Locate the cell with the specified text and output its [X, Y] center coordinate. 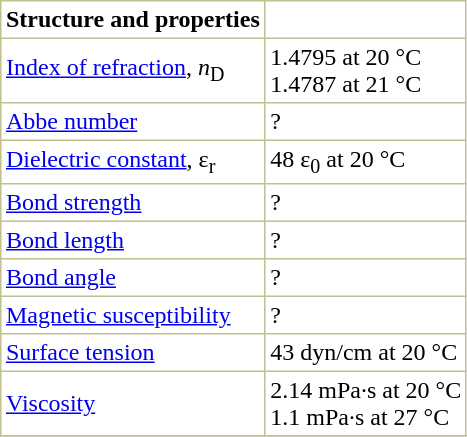
Surface tension [133, 353]
48 ε0 at 20 °C [366, 162]
Dielectric constant, εr [133, 162]
Bond strength [133, 203]
Magnetic susceptibility [133, 316]
2.14 mPa·s at 20 °C1.1 mPa·s at 27 °C [366, 404]
Structure and properties [133, 20]
1.4795 at 20 °C1.4787 at 21 °C [366, 70]
43 dyn/cm at 20 °C [366, 353]
Index of refraction, nD [133, 70]
Abbe number [133, 122]
Viscosity [133, 404]
Bond length [133, 241]
Bond angle [133, 278]
